Pinpoint the cell where the given text exists, returning its [x, y] midpoint coordinate. 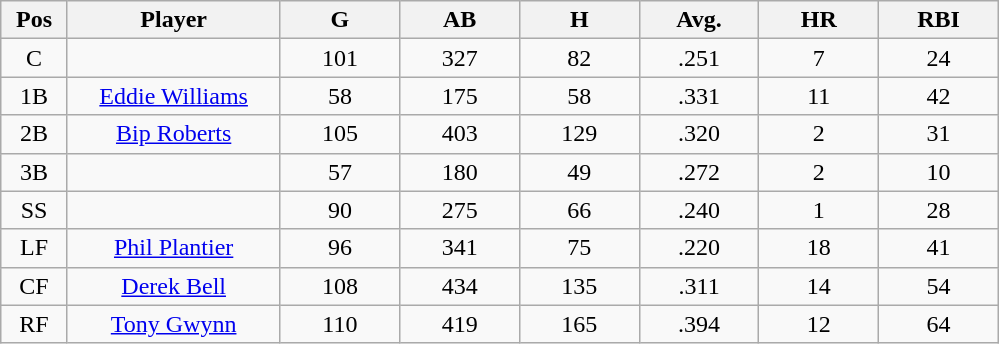
1B [34, 96]
108 [340, 286]
HR [819, 20]
.272 [699, 172]
110 [340, 324]
Player [174, 20]
90 [340, 210]
403 [460, 134]
24 [939, 58]
14 [819, 286]
54 [939, 286]
1 [819, 210]
.311 [699, 286]
SS [34, 210]
42 [939, 96]
82 [579, 58]
Phil Plantier [174, 248]
.394 [699, 324]
31 [939, 134]
11 [819, 96]
28 [939, 210]
105 [340, 134]
49 [579, 172]
275 [460, 210]
RF [34, 324]
AB [460, 20]
.320 [699, 134]
.331 [699, 96]
135 [579, 286]
12 [819, 324]
.220 [699, 248]
Eddie Williams [174, 96]
57 [340, 172]
C [34, 58]
341 [460, 248]
41 [939, 248]
7 [819, 58]
Pos [34, 20]
CF [34, 286]
H [579, 20]
.240 [699, 210]
75 [579, 248]
Tony Gwynn [174, 324]
96 [340, 248]
RBI [939, 20]
G [340, 20]
Avg. [699, 20]
175 [460, 96]
327 [460, 58]
Bip Roberts [174, 134]
434 [460, 286]
18 [819, 248]
10 [939, 172]
3B [34, 172]
129 [579, 134]
64 [939, 324]
.251 [699, 58]
Derek Bell [174, 286]
2B [34, 134]
101 [340, 58]
180 [460, 172]
LF [34, 248]
66 [579, 210]
165 [579, 324]
419 [460, 324]
